Return (x, y) of the center of cell containing provided text 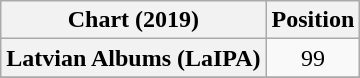
99 (313, 58)
Position (313, 20)
Latvian Albums (LaIPA) (134, 58)
Chart (2019) (134, 20)
